Identify which cell holds the provided text, then report its (x, y) central coordinate. 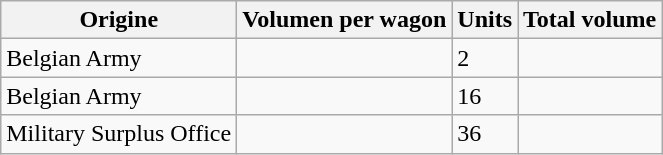
2 (485, 58)
Military Surplus Office (119, 134)
Origine (119, 20)
Total volume (590, 20)
16 (485, 96)
Volumen per wagon (344, 20)
36 (485, 134)
Units (485, 20)
